Provide the (X, Y) coordinate of the cell's center where the given text is located.  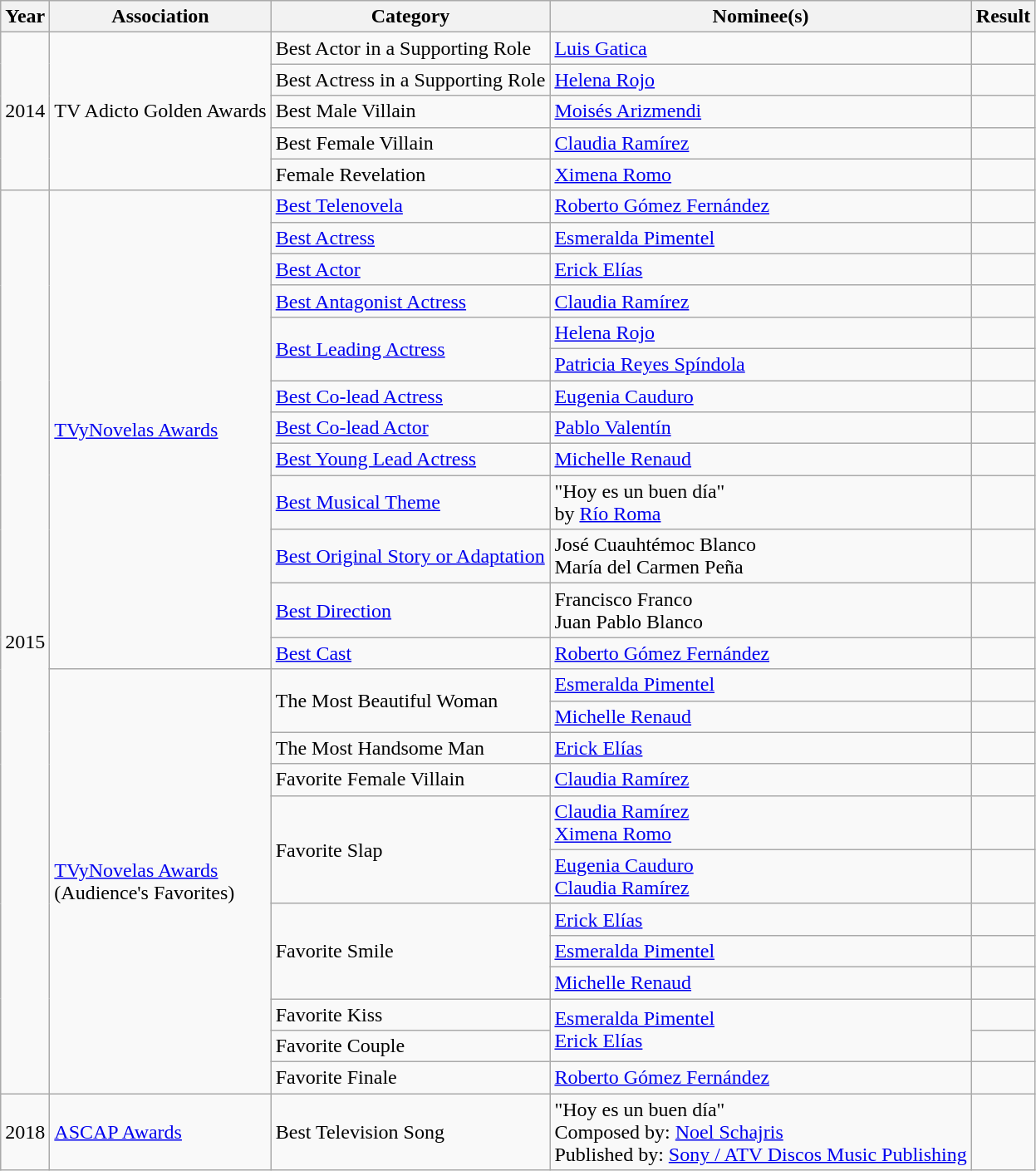
Best Co-lead Actor (410, 428)
Category (410, 17)
Claudia Ramírez Ximena Romo (761, 823)
The Most Handsome Man (410, 748)
Best Actor (410, 269)
Result (1003, 17)
Best Actress (410, 238)
Best Direction (410, 610)
TVyNovelas Awards (Audience's Favorites) (160, 881)
Best Leading Actress (410, 348)
Best Original Story or Adaptation (410, 557)
Moisés Arizmendi (761, 111)
Best Television Song (410, 1132)
TV Adicto Golden Awards (160, 111)
Favorite Finale (410, 1078)
Eugenia Cauduro (761, 396)
Best Antagonist Actress (410, 301)
"Hoy es un buen día" Composed by: Noel Schajris Published by: Sony / ATV Discos Music Publishing (761, 1132)
Patricia Reyes Spíndola (761, 364)
José Cuauhtémoc Blanco María del Carmen Peña (761, 557)
Year (25, 17)
2018 (25, 1132)
Association (160, 17)
Female Revelation (410, 175)
Luis Gatica (761, 48)
TVyNovelas Awards (160, 430)
Favorite Female Villain (410, 780)
Esmeralda Pimentel Erick Elías (761, 1031)
Ximena Romo (761, 175)
Best Musical Theme (410, 502)
Best Male Villain (410, 111)
Favorite Smile (410, 951)
2014 (25, 111)
Favorite Couple (410, 1046)
Eugenia Cauduro Claudia Ramírez (761, 876)
"Hoy es un buen día" by Río Roma (761, 502)
Best Young Lead Actress (410, 460)
Best Actor in a Supporting Role (410, 48)
Best Co-lead Actress (410, 396)
Best Female Villain (410, 143)
Best Cast (410, 653)
Favorite Kiss (410, 1015)
The Most Beautiful Woman (410, 701)
Favorite Slap (410, 849)
Best Actress in a Supporting Role (410, 80)
ASCAP Awards (160, 1132)
Francisco Franco Juan Pablo Blanco (761, 610)
Best Telenovela (410, 206)
Pablo Valentín (761, 428)
Nominee(s) (761, 17)
2015 (25, 642)
